Locate the cell with the specified text and output its [x, y] center coordinate. 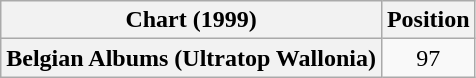
Position [428, 20]
97 [428, 58]
Chart (1999) [192, 20]
Belgian Albums (Ultratop Wallonia) [192, 58]
